Output the (X, Y) coordinate of the center of the cell containing the given text.  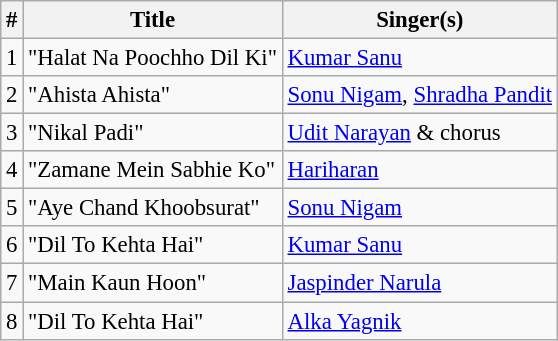
6 (12, 245)
# (12, 20)
1 (12, 58)
"Zamane Mein Sabhie Ko" (153, 170)
Hariharan (420, 170)
Jaspinder Narula (420, 283)
Sonu Nigam (420, 208)
Alka Yagnik (420, 321)
"Halat Na Poochho Dil Ki" (153, 58)
"Main Kaun Hoon" (153, 283)
8 (12, 321)
Title (153, 20)
7 (12, 283)
Singer(s) (420, 20)
"Ahista Ahista" (153, 95)
Udit Narayan & chorus (420, 133)
3 (12, 133)
2 (12, 95)
4 (12, 170)
5 (12, 208)
"Aye Chand Khoobsurat" (153, 208)
Sonu Nigam, Shradha Pandit (420, 95)
"Nikal Padi" (153, 133)
